Locate the cell with the specified text and output its [X, Y] center coordinate. 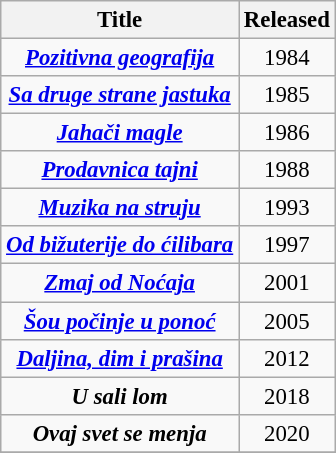
1986 [288, 133]
Zmaj od Noćaja [120, 283]
Sa druge strane jastuka [120, 95]
Pozitivna geografija [120, 58]
Od bižuterije do ćilibara [120, 245]
Muzika na struju [120, 208]
2012 [288, 358]
2005 [288, 321]
1984 [288, 58]
2020 [288, 433]
U sali lom [120, 396]
1988 [288, 170]
Released [288, 20]
Jahači magle [120, 133]
2018 [288, 396]
2001 [288, 283]
Title [120, 20]
1997 [288, 245]
Daljina, dim i prašina [120, 358]
Ovaj svet se menja [120, 433]
Šou počinje u ponoć [120, 321]
1985 [288, 95]
Prodavnica tajni [120, 170]
1993 [288, 208]
